Return the [X, Y] coordinate for the center point of the cell that contains the specified text.  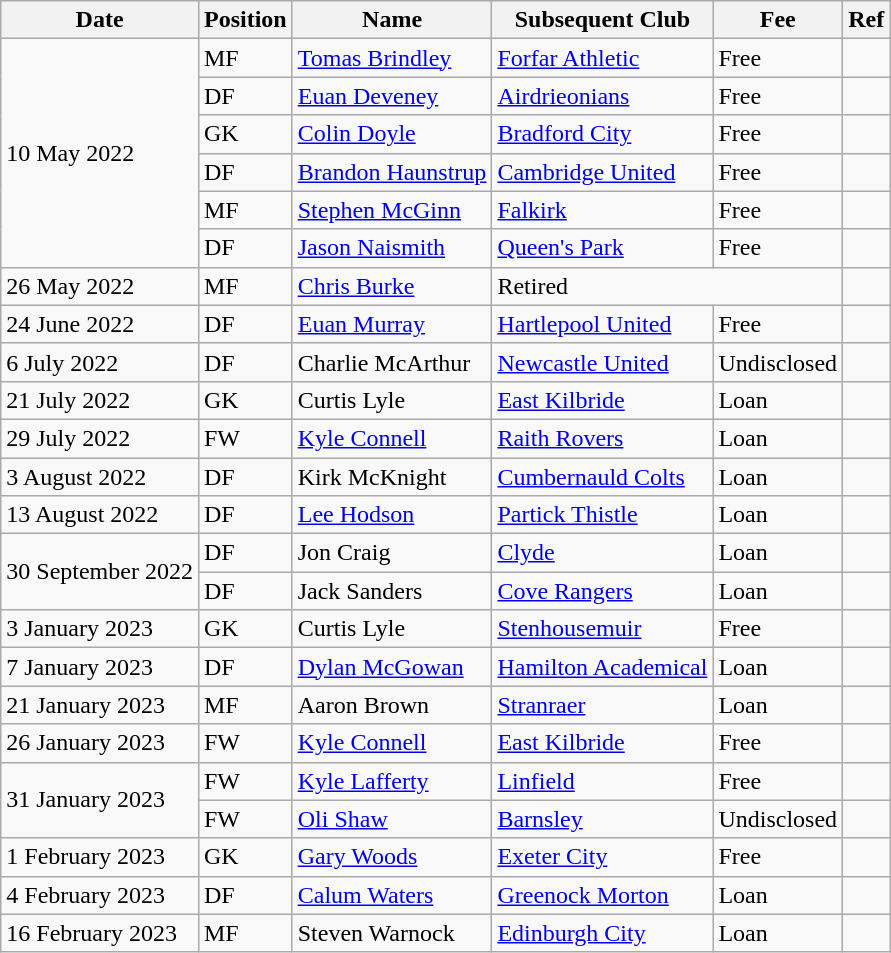
Euan Deveney [392, 96]
24 June 2022 [100, 324]
Stenhousemuir [602, 629]
Charlie McArthur [392, 362]
10 May 2022 [100, 153]
Colin Doyle [392, 134]
Subsequent Club [602, 20]
4 February 2023 [100, 895]
Bradford City [602, 134]
Brandon Haunstrup [392, 172]
Linfield [602, 781]
Hartlepool United [602, 324]
Position [245, 20]
13 August 2022 [100, 515]
Ref [866, 20]
1 February 2023 [100, 857]
Clyde [602, 553]
Cove Rangers [602, 591]
3 August 2022 [100, 477]
Gary Woods [392, 857]
Edinburgh City [602, 933]
Stranraer [602, 705]
Cambridge United [602, 172]
Raith Rovers [602, 438]
26 May 2022 [100, 286]
Cumbernauld Colts [602, 477]
Queen's Park [602, 248]
3 January 2023 [100, 629]
Hamilton Academical [602, 667]
7 January 2023 [100, 667]
Name [392, 20]
Partick Thistle [602, 515]
Steven Warnock [392, 933]
Date [100, 20]
Chris Burke [392, 286]
Dylan McGowan [392, 667]
Tomas Brindley [392, 58]
Kirk McKnight [392, 477]
Stephen McGinn [392, 210]
6 July 2022 [100, 362]
Jon Craig [392, 553]
Retired [668, 286]
Forfar Athletic [602, 58]
Falkirk [602, 210]
21 January 2023 [100, 705]
Barnsley [602, 819]
26 January 2023 [100, 743]
Kyle Lafferty [392, 781]
Exeter City [602, 857]
Jack Sanders [392, 591]
31 January 2023 [100, 800]
30 September 2022 [100, 572]
Newcastle United [602, 362]
29 July 2022 [100, 438]
Jason Naismith [392, 248]
Fee [778, 20]
Euan Murray [392, 324]
16 February 2023 [100, 933]
Aaron Brown [392, 705]
Oli Shaw [392, 819]
Greenock Morton [602, 895]
21 July 2022 [100, 400]
Airdrieonians [602, 96]
Calum Waters [392, 895]
Lee Hodson [392, 515]
